Scan for the cell matching the given text and deliver its [x, y] coordinate at center. 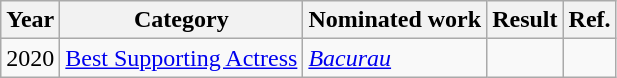
Ref. [590, 20]
Result [525, 20]
2020 [30, 58]
Year [30, 20]
Best Supporting Actress [182, 58]
Nominated work [395, 20]
Category [182, 20]
Bacurau [395, 58]
